From the cell containing the given text, extract its center point as (X, Y) coordinate. 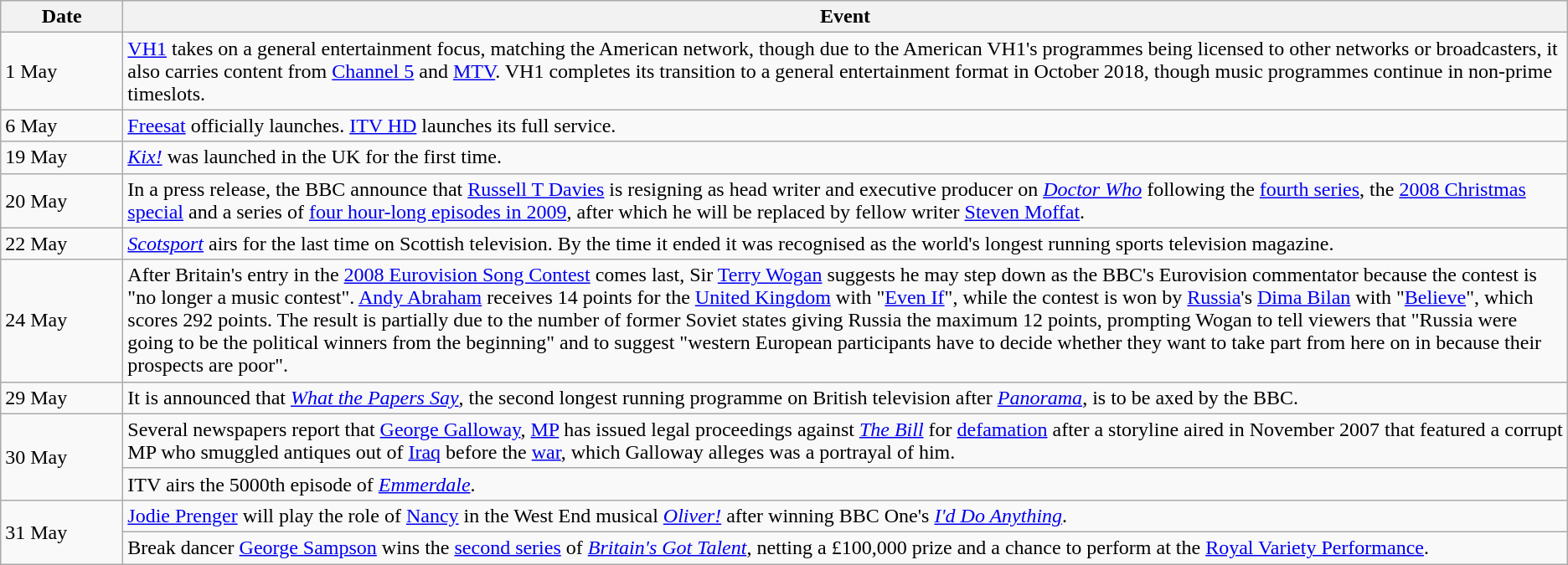
Event (845, 17)
1 May (62, 71)
Freesat officially launches. ITV HD launches its full service. (845, 126)
24 May (62, 321)
Jodie Prenger will play the role of Nancy in the West End musical Oliver! after winning BBC One's I'd Do Anything. (845, 516)
ITV airs the 5000th episode of Emmerdale. (845, 484)
31 May (62, 532)
19 May (62, 157)
It is announced that What the Papers Say, the second longest running programme on British television after Panorama, is to be axed by the BBC. (845, 398)
20 May (62, 201)
Date (62, 17)
6 May (62, 126)
Kix! was launched in the UK for the first time. (845, 157)
29 May (62, 398)
22 May (62, 244)
30 May (62, 457)
